For the text-containing cell, return its midpoint in (x, y) coordinate format. 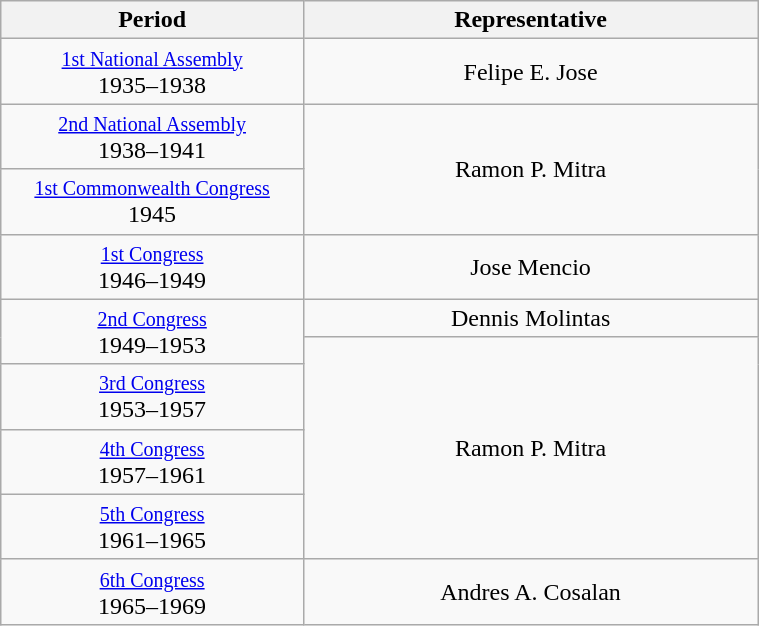
3rd Congress1953–1957 (152, 396)
1st Commonwealth Congress1945 (152, 202)
4th Congress1957–1961 (152, 462)
Period (152, 20)
Dennis Molintas (530, 318)
Andres A. Cosalan (530, 592)
2nd National Assembly1938–1941 (152, 136)
1st National Assembly1935–1938 (152, 72)
Felipe E. Jose (530, 72)
Jose Mencio (530, 266)
Representative (530, 20)
5th Congress1961–1965 (152, 526)
1st Congress1946–1949 (152, 266)
6th Congress1965–1969 (152, 592)
2nd Congress1949–1953 (152, 332)
